Find where the given text appears and provide that cell's center as (X, Y) coordinate. 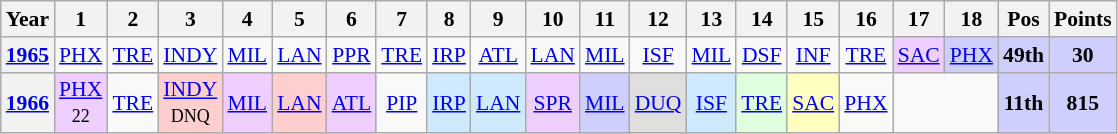
10 (552, 19)
1 (80, 19)
INDY (190, 55)
1965 (28, 55)
DUQ (658, 102)
Year (28, 19)
PPR (352, 55)
PIP (402, 102)
6 (352, 19)
8 (449, 19)
15 (813, 19)
18 (972, 19)
12 (658, 19)
7 (402, 19)
2 (132, 19)
INF (813, 55)
3 (190, 19)
11 (605, 19)
Pos (1024, 19)
4 (247, 19)
49th (1024, 55)
DSF (762, 55)
SPR (552, 102)
16 (866, 19)
815 (1083, 102)
9 (498, 19)
13 (712, 19)
17 (919, 19)
30 (1083, 55)
1966 (28, 102)
14 (762, 19)
INDYDNQ (190, 102)
Points (1083, 19)
PHX22 (80, 102)
11th (1024, 102)
5 (299, 19)
